Capture the cell that displays the provided text and extract its [x, y] central coordinate. 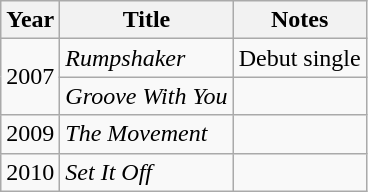
Notes [300, 20]
Year [30, 20]
Rumpshaker [146, 58]
Debut single [300, 58]
Groove With You [146, 96]
2010 [30, 172]
The Movement [146, 134]
Set It Off [146, 172]
2009 [30, 134]
2007 [30, 77]
Title [146, 20]
